Scan for the cell matching the given text and deliver its (x, y) coordinate at center. 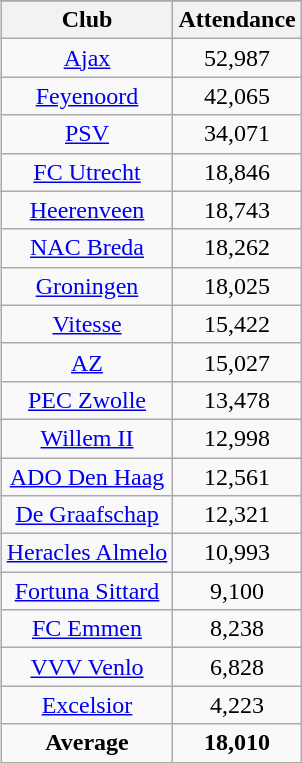
6,828 (237, 667)
18,025 (237, 286)
12,321 (237, 515)
Ajax (87, 58)
18,262 (237, 248)
4,223 (237, 705)
Heracles Almelo (87, 553)
Vitesse (87, 324)
FC Emmen (87, 629)
10,993 (237, 553)
42,065 (237, 96)
Attendance (237, 20)
8,238 (237, 629)
Feyenoord (87, 96)
Average (87, 743)
12,998 (237, 438)
De Graafschap (87, 515)
VVV Venlo (87, 667)
PEC Zwolle (87, 400)
NAC Breda (87, 248)
34,071 (237, 134)
Willem II (87, 438)
18,846 (237, 172)
Fortuna Sittard (87, 591)
18,743 (237, 210)
15,422 (237, 324)
Club (87, 20)
ADO Den Haag (87, 477)
18,010 (237, 743)
13,478 (237, 400)
FC Utrecht (87, 172)
Excelsior (87, 705)
Heerenveen (87, 210)
15,027 (237, 362)
52,987 (237, 58)
Groningen (87, 286)
AZ (87, 362)
12,561 (237, 477)
PSV (87, 134)
9,100 (237, 591)
